Provide the (X, Y) coordinate of the cell's center where the given text is located.  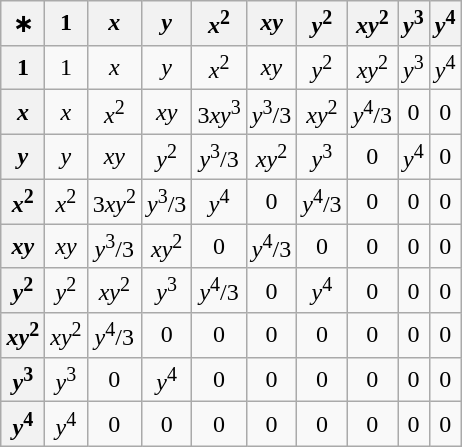
3xy3 (219, 112)
3xy2 (114, 202)
∗ (23, 24)
